From the cell containing the given text, extract its center point as [x, y] coordinate. 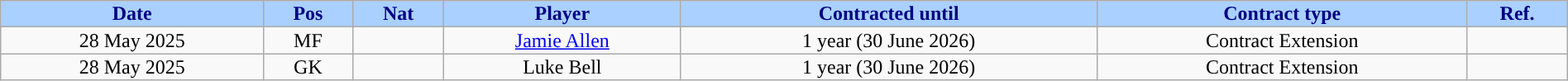
Contracted until [889, 14]
Nat [399, 14]
Luke Bell [562, 67]
Pos [308, 14]
Jamie Allen [562, 40]
MF [308, 40]
Contract type [1282, 14]
Player [562, 14]
Date [132, 14]
Ref. [1517, 14]
GK [308, 67]
